Identify which cell holds the provided text, then report its (x, y) central coordinate. 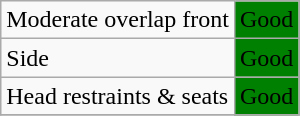
Moderate overlap front (118, 20)
Head restraints & seats (118, 96)
Side (118, 58)
